Search for the cell housing the specified text and yield its (X, Y) center coordinate. 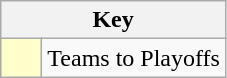
Teams to Playoffs (134, 58)
Key (114, 20)
